Pinpoint the cell where the given text exists, returning its [X, Y] midpoint coordinate. 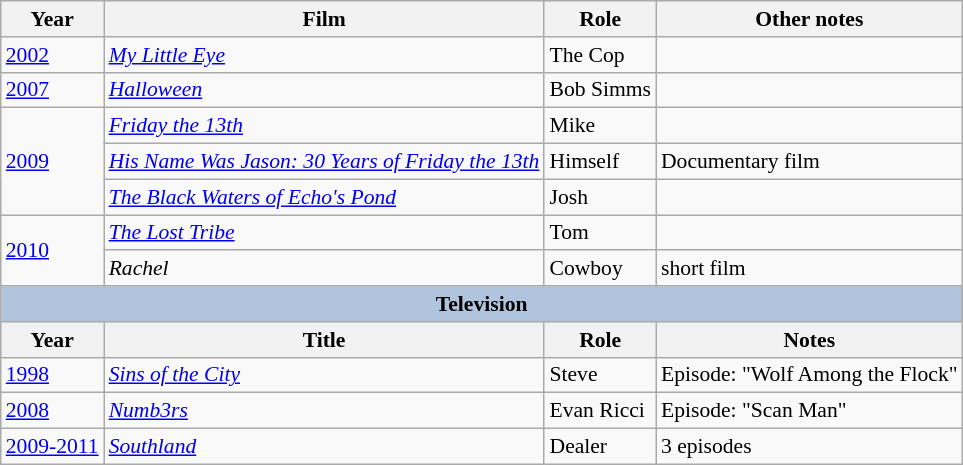
Halloween [324, 90]
1998 [52, 375]
Mike [600, 126]
2002 [52, 55]
2010 [52, 250]
The Cop [600, 55]
Documentary film [810, 162]
Numb3rs [324, 411]
Southland [324, 447]
Television [482, 304]
Sins of the City [324, 375]
Himself [600, 162]
Steve [600, 375]
Other notes [810, 19]
Episode: "Wolf Among the Flock" [810, 375]
short film [810, 269]
My Little Eye [324, 55]
2009-2011 [52, 447]
Dealer [600, 447]
The Lost Tribe [324, 233]
Tom [600, 233]
Cowboy [600, 269]
2009 [52, 162]
Rachel [324, 269]
Josh [600, 197]
Bob Simms [600, 90]
Episode: "Scan Man" [810, 411]
Evan Ricci [600, 411]
Notes [810, 340]
2007 [52, 90]
Film [324, 19]
Friday the 13th [324, 126]
Title [324, 340]
3 episodes [810, 447]
The Black Waters of Echo's Pond [324, 197]
2008 [52, 411]
His Name Was Jason: 30 Years of Friday the 13th [324, 162]
